Search for the cell housing the specified text and yield its [X, Y] center coordinate. 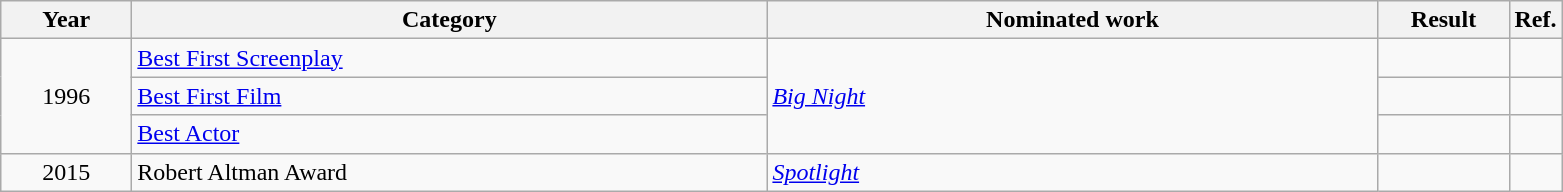
2015 [66, 172]
Spotlight [1072, 172]
Year [66, 20]
Nominated work [1072, 20]
Robert Altman Award [450, 172]
Best Actor [450, 134]
Result [1444, 20]
Category [450, 20]
Best First Screenplay [450, 58]
Big Night [1072, 96]
Ref. [1536, 20]
Best First Film [450, 96]
1996 [66, 96]
